From the cell containing the given text, extract its center point as [x, y] coordinate. 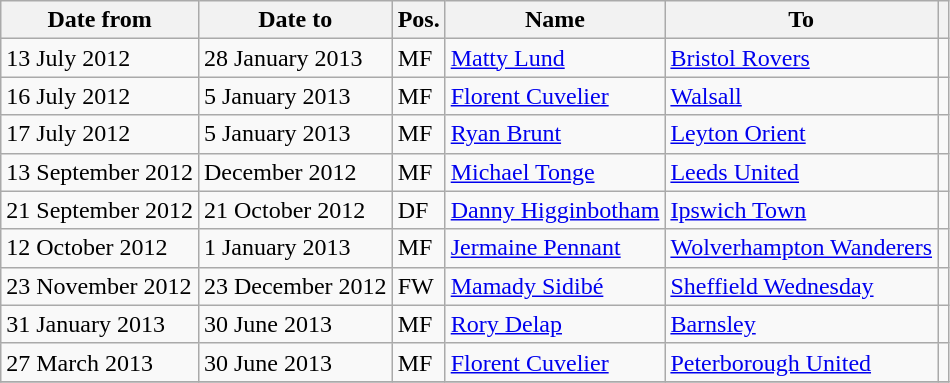
Ryan Brunt [555, 134]
13 July 2012 [100, 58]
Pos. [418, 20]
Leyton Orient [802, 134]
Wolverhampton Wanderers [802, 248]
21 October 2012 [295, 210]
Peterborough United [802, 362]
Danny Higginbotham [555, 210]
Mamady Sidibé [555, 286]
31 January 2013 [100, 324]
16 July 2012 [100, 96]
17 July 2012 [100, 134]
Date to [295, 20]
23 November 2012 [100, 286]
December 2012 [295, 172]
28 January 2013 [295, 58]
Barnsley [802, 324]
Rory Delap [555, 324]
Name [555, 20]
Michael Tonge [555, 172]
FW [418, 286]
13 September 2012 [100, 172]
Ipswich Town [802, 210]
Matty Lund [555, 58]
21 September 2012 [100, 210]
Jermaine Pennant [555, 248]
Leeds United [802, 172]
27 March 2013 [100, 362]
Sheffield Wednesday [802, 286]
To [802, 20]
Walsall [802, 96]
23 December 2012 [295, 286]
DF [418, 210]
Date from [100, 20]
Bristol Rovers [802, 58]
1 January 2013 [295, 248]
12 October 2012 [100, 248]
